Capture the cell that displays the provided text and extract its [X, Y] central coordinate. 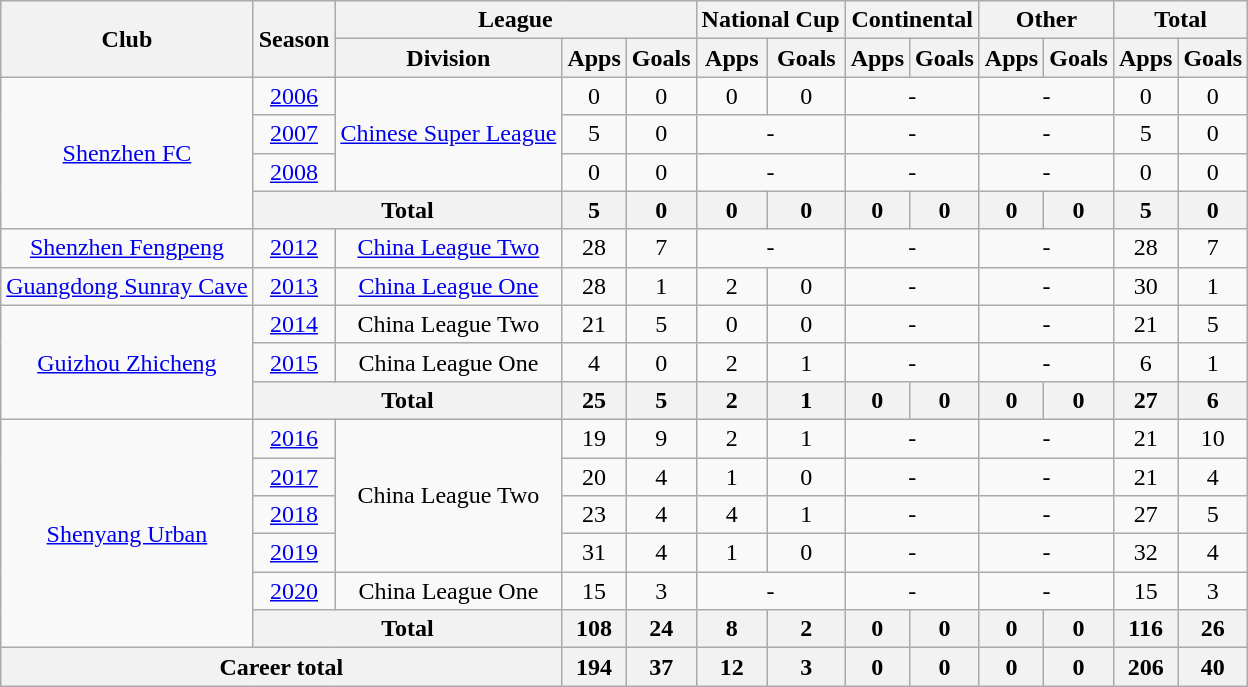
2015 [294, 362]
2013 [294, 286]
2018 [294, 515]
2017 [294, 477]
2006 [294, 96]
Guizhou Zhicheng [127, 362]
19 [594, 438]
10 [1213, 438]
194 [594, 667]
8 [732, 629]
37 [661, 667]
Club [127, 39]
2012 [294, 248]
25 [594, 400]
2008 [294, 172]
32 [1145, 553]
Shenzhen Fengpeng [127, 248]
Career total [282, 667]
20 [594, 477]
206 [1145, 667]
31 [594, 553]
Division [448, 58]
Other [1046, 20]
Shenzhen FC [127, 153]
30 [1145, 286]
108 [594, 629]
2020 [294, 591]
2019 [294, 553]
Season [294, 39]
2014 [294, 324]
Chinese Super League [448, 134]
12 [732, 667]
2007 [294, 134]
Continental [912, 20]
Shenyang Urban [127, 533]
National Cup [770, 20]
23 [594, 515]
116 [1145, 629]
2016 [294, 438]
40 [1213, 667]
24 [661, 629]
26 [1213, 629]
League [516, 20]
9 [661, 438]
Guangdong Sunray Cave [127, 286]
